From the cell containing the given text, extract its center point as [X, Y] coordinate. 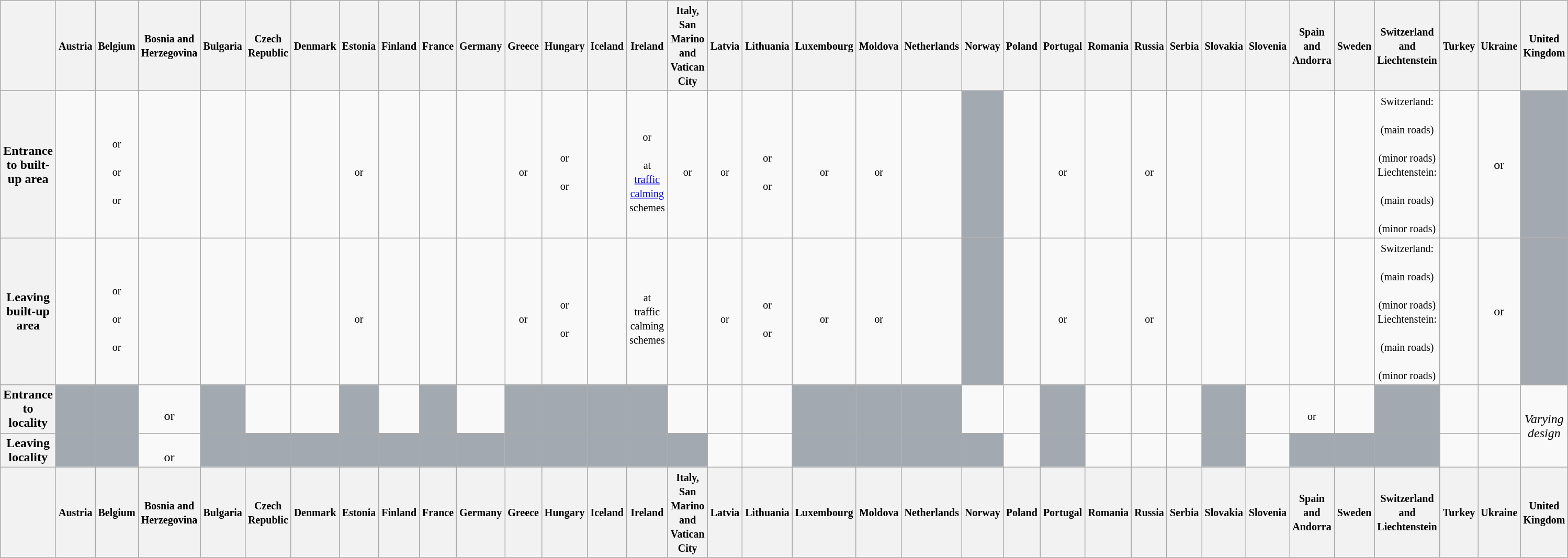
Entrance to locality [28, 409]
Varyingdesign [1544, 426]
Leaving built-up area [28, 312]
at traffic calming schemes [647, 312]
orat traffic calming schemes [647, 164]
Leaving locality [28, 450]
Entrance to built-up area [28, 164]
